From the cell containing the given text, extract its center point as (x, y) coordinate. 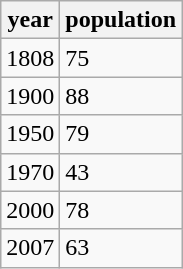
78 (121, 210)
2007 (30, 248)
population (121, 20)
2000 (30, 210)
year (30, 20)
1970 (30, 172)
1808 (30, 58)
75 (121, 58)
1900 (30, 96)
79 (121, 134)
63 (121, 248)
88 (121, 96)
43 (121, 172)
1950 (30, 134)
